Detect which cell encompasses the target text, then output its [X, Y] center coordinate. 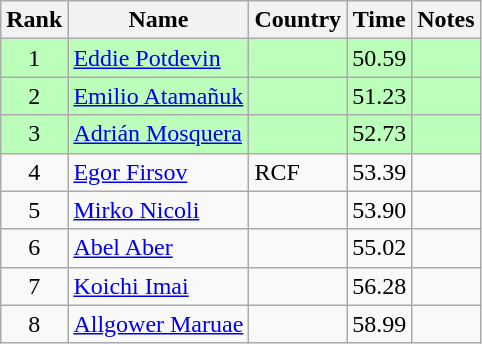
Rank [34, 20]
Name [158, 20]
55.02 [380, 248]
Abel Aber [158, 248]
Adrián Mosquera [158, 134]
8 [34, 324]
2 [34, 96]
56.28 [380, 286]
Country [298, 20]
Time [380, 20]
53.39 [380, 172]
5 [34, 210]
7 [34, 286]
Eddie Potdevin [158, 58]
4 [34, 172]
3 [34, 134]
58.99 [380, 324]
Notes [446, 20]
Mirko Nicoli [158, 210]
53.90 [380, 210]
1 [34, 58]
6 [34, 248]
RCF [298, 172]
Koichi Imai [158, 286]
52.73 [380, 134]
Allgower Maruae [158, 324]
Emilio Atamañuk [158, 96]
Egor Firsov [158, 172]
51.23 [380, 96]
50.59 [380, 58]
